Output the [x, y] coordinate of the center of the cell containing the given text.  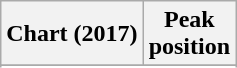
Peakposition [189, 34]
Chart (2017) [72, 34]
